Provide the (X, Y) coordinate of the cell's center where the given text is located.  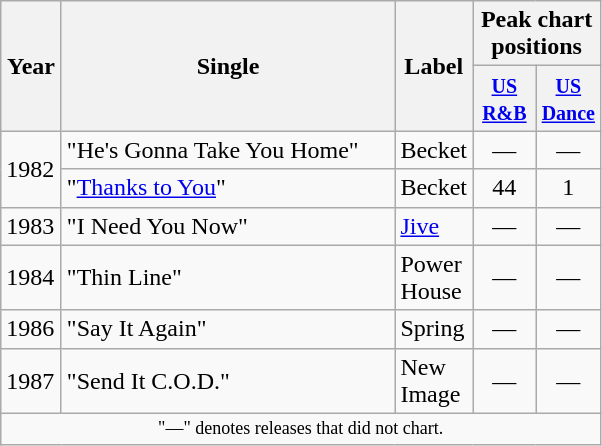
Jive (434, 226)
Single (228, 66)
US Dance (568, 98)
"—" denotes releases that did not chart. (301, 428)
"I Need You Now" (228, 226)
"Thin Line" (228, 278)
1986 (32, 329)
1983 (32, 226)
"Say It Again" (228, 329)
"Send It C.O.D." (228, 380)
44 (505, 188)
1987 (32, 380)
Year (32, 66)
1984 (32, 278)
Peak chart positions (537, 34)
Spring (434, 329)
US R&B (505, 98)
Label (434, 66)
New Image (434, 380)
"He's Gonna Take You Home" (228, 150)
Power House (434, 278)
1 (568, 188)
1982 (32, 169)
"Thanks to You" (228, 188)
